Find where the given text appears and provide that cell's center as [x, y] coordinate. 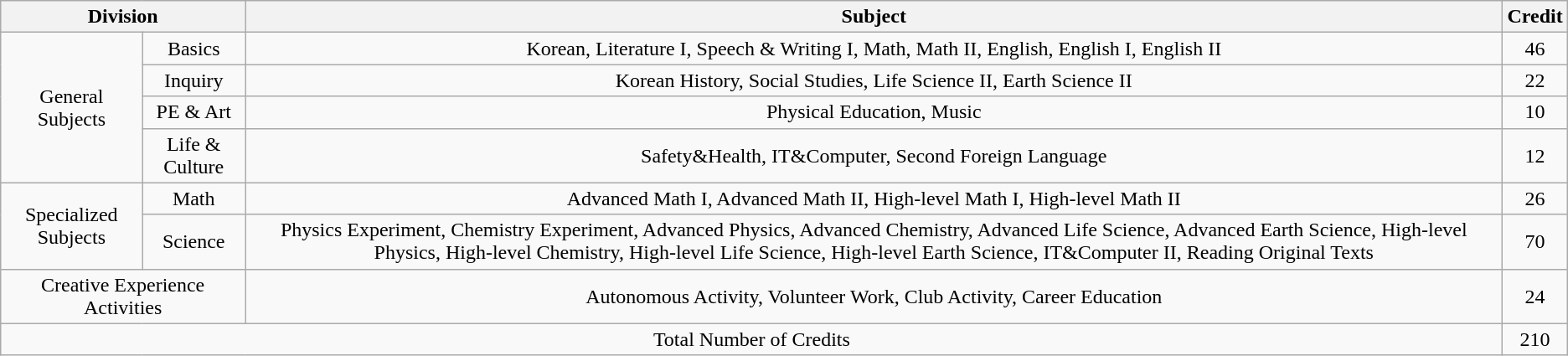
22 [1534, 80]
Safety&Health, IT&Computer, Second Foreign Language [874, 156]
26 [1534, 199]
Science [194, 241]
Total Number of Credits [752, 339]
12 [1534, 156]
Korean, Literature I, Speech & Writing I, Math, Math II, English, English I, English II [874, 49]
10 [1534, 112]
70 [1534, 241]
46 [1534, 49]
Specialized Subjects [72, 226]
General Subjects [72, 107]
Life & Culture [194, 156]
Autonomous Activity, Volunteer Work, Club Activity, Career Education [874, 297]
210 [1534, 339]
PE & Art [194, 112]
Korean History, Social Studies, Life Science II, Earth Science II [874, 80]
Division [123, 17]
Basics [194, 49]
Physical Education, Music [874, 112]
Subject [874, 17]
Credit [1534, 17]
24 [1534, 297]
Math [194, 199]
Creative Experience Activities [123, 297]
Inquiry [194, 80]
Advanced Math I, Advanced Math II, High-level Math I, High-level Math II [874, 199]
